For the text-containing cell, return its midpoint in [X, Y] coordinate format. 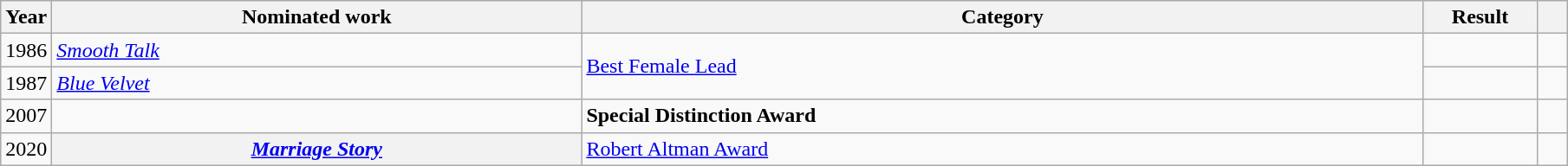
Robert Altman Award [1002, 149]
Blue Velvet [317, 83]
Result [1480, 17]
Smooth Talk [317, 50]
Category [1002, 17]
1987 [26, 83]
2020 [26, 149]
Special Distinction Award [1002, 116]
Marriage Story [317, 149]
Year [26, 17]
Best Female Lead [1002, 67]
1986 [26, 50]
2007 [26, 116]
Nominated work [317, 17]
